Determine the [X, Y] coordinate at the center of the cell enclosing the given text.  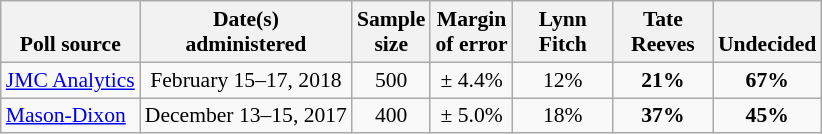
500 [391, 80]
Samplesize [391, 32]
JMC Analytics [70, 80]
67% [767, 80]
December 13–15, 2017 [246, 116]
18% [563, 116]
February 15–17, 2018 [246, 80]
12% [563, 80]
45% [767, 116]
Poll source [70, 32]
Undecided [767, 32]
Mason-Dixon [70, 116]
400 [391, 116]
TateReeves [663, 32]
± 4.4% [471, 80]
37% [663, 116]
21% [663, 80]
LynnFitch [563, 32]
Marginof error [471, 32]
± 5.0% [471, 116]
Date(s)administered [246, 32]
